For the text-containing cell, return its midpoint in (x, y) coordinate format. 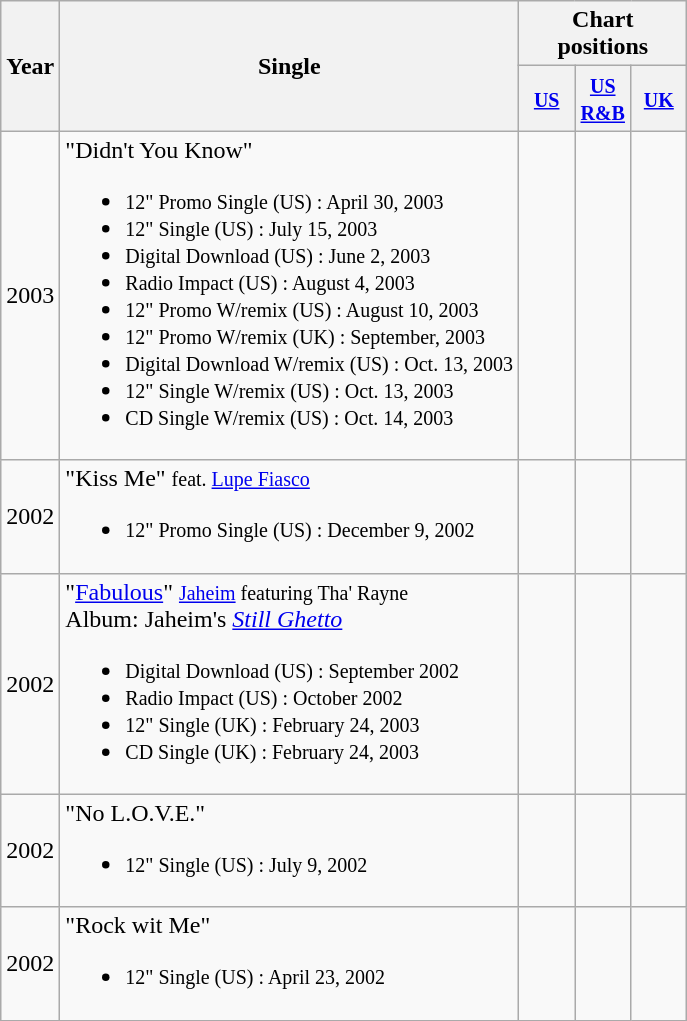
US (547, 98)
"Kiss Me" feat. Lupe Fiasco12" Promo Single (US) : December 9, 2002 (290, 516)
Chart positions (603, 34)
Single (290, 66)
2003 (30, 296)
UK (659, 98)
"Rock wit Me" 12" Single (US) : April 23, 2002 (290, 964)
Year (30, 66)
US R&B (603, 98)
"No L.O.V.E." 12" Single (US) : July 9, 2002 (290, 850)
